Return (x, y) of the center of cell containing provided text 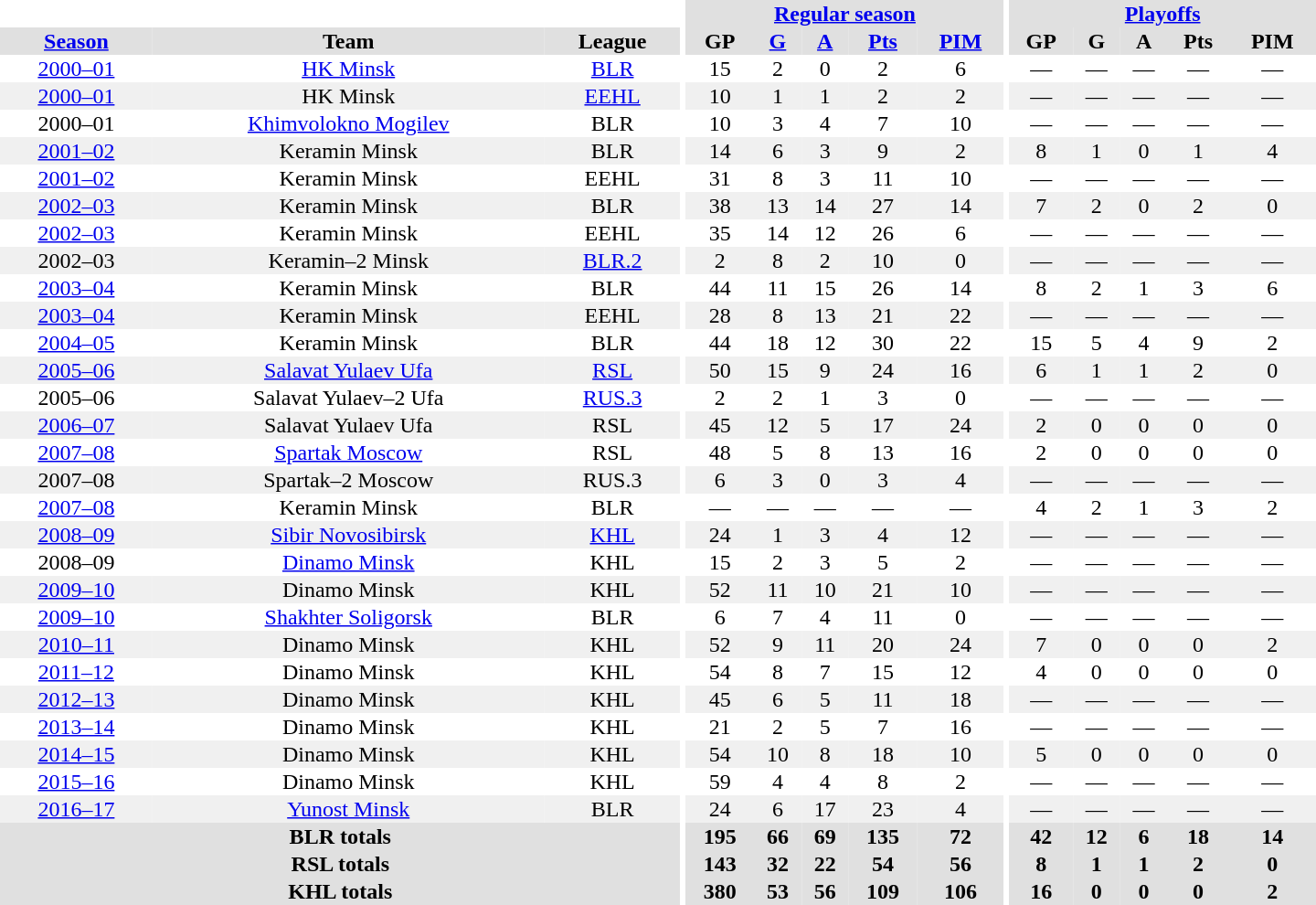
20 (883, 644)
BLR.2 (612, 261)
66 (778, 836)
2012–13 (77, 699)
32 (778, 864)
31 (720, 178)
35 (720, 233)
28 (720, 315)
2016–17 (77, 809)
48 (720, 452)
106 (960, 891)
KHL totals (340, 891)
23 (883, 809)
2006–07 (77, 425)
Salavat Yulaev–2 Ufa (349, 398)
2015–16 (77, 782)
143 (720, 864)
30 (883, 343)
109 (883, 891)
2004–05 (77, 343)
195 (720, 836)
2013–14 (77, 727)
2011–12 (77, 672)
Season (77, 41)
42 (1041, 836)
RSL totals (340, 864)
Team (349, 41)
Spartak–2 Moscow (349, 480)
BLR totals (340, 836)
50 (720, 370)
Yunost Minsk (349, 809)
53 (778, 891)
38 (720, 206)
Keramin–2 Minsk (349, 261)
72 (960, 836)
135 (883, 836)
League (612, 41)
59 (720, 782)
Khimvolokno Mogilev (349, 123)
380 (720, 891)
Shakhter Soligorsk (349, 617)
Playoffs (1162, 14)
27 (883, 206)
Spartak Moscow (349, 452)
69 (825, 836)
2014–15 (77, 754)
Regular season (844, 14)
2010–11 (77, 644)
Sibir Novosibirsk (349, 535)
